Return [X, Y] of the center of cell containing provided text 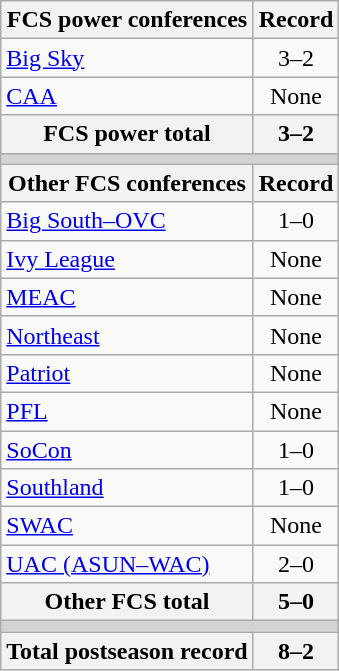
Big South–OVC [127, 221]
8–2 [296, 651]
Ivy League [127, 259]
Other FCS total [127, 602]
Other FCS conferences [127, 183]
5–0 [296, 602]
UAC (ASUN–WAC) [127, 564]
PFL [127, 411]
SoCon [127, 449]
MEAC [127, 297]
FCS power total [127, 134]
SWAC [127, 526]
Patriot [127, 373]
Big Sky [127, 58]
FCS power conferences [127, 20]
Southland [127, 488]
CAA [127, 96]
Northeast [127, 335]
Total postseason record [127, 651]
2–0 [296, 564]
